Find where the given text appears and provide that cell's center as [x, y] coordinate. 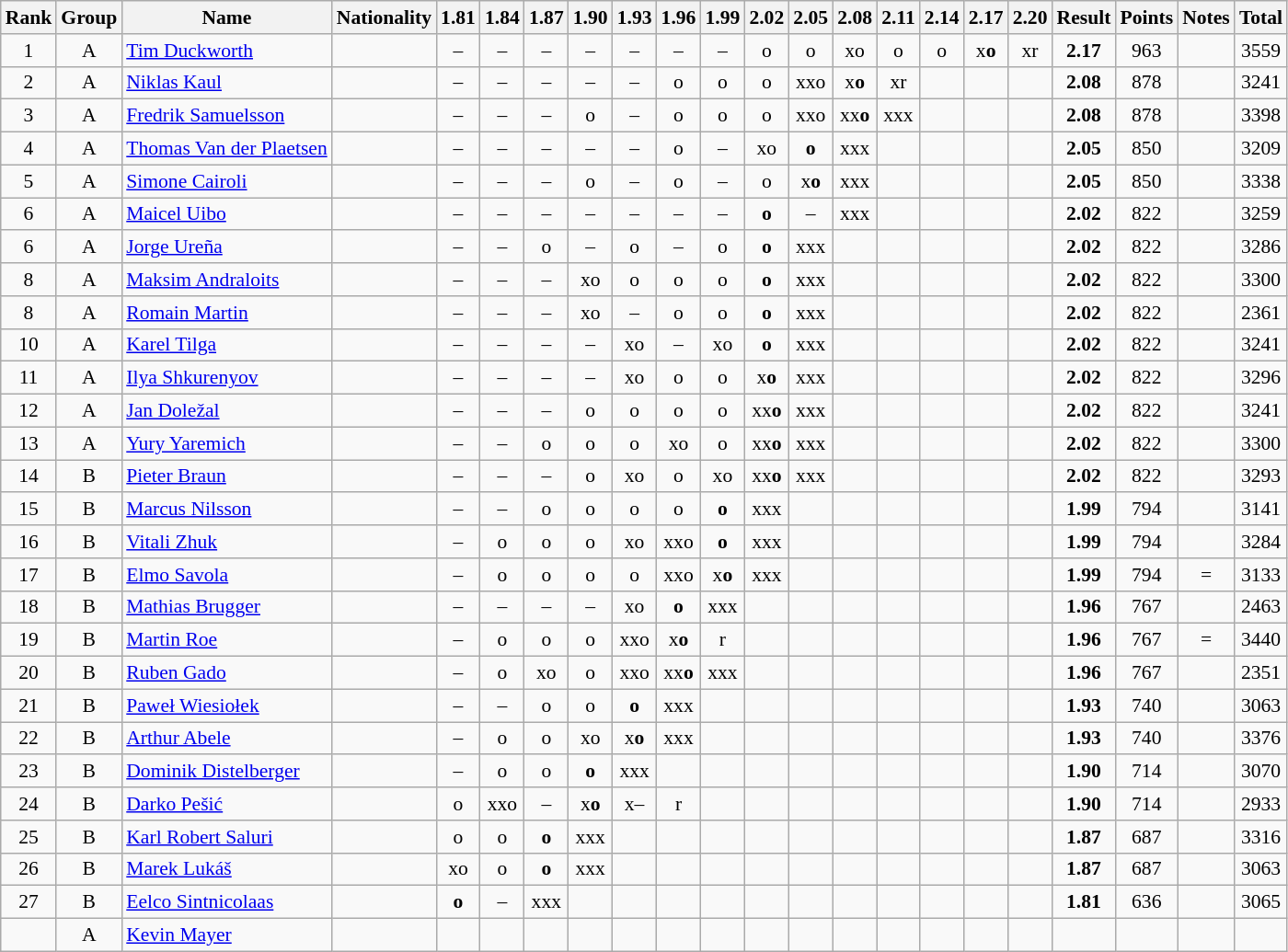
21 [29, 705]
Yury Yaremich [226, 443]
14 [29, 476]
3316 [1260, 837]
2.14 [942, 17]
Maksim Andraloits [226, 280]
20 [29, 673]
3133 [1260, 575]
x– [635, 804]
5 [29, 181]
Nationality [385, 17]
3284 [1260, 542]
26 [29, 869]
Maicel Uibo [226, 214]
3259 [1260, 214]
Kevin Mayer [226, 935]
Marcus Nilsson [226, 510]
636 [1146, 902]
1.84 [502, 17]
27 [29, 902]
2.11 [898, 17]
Romain Martin [226, 313]
Jorge Ureña [226, 247]
3376 [1260, 739]
Simone Cairoli [226, 181]
Karl Robert Saluri [226, 837]
2463 [1260, 607]
3398 [1260, 116]
2351 [1260, 673]
Group [88, 17]
Arthur Abele [226, 739]
Paweł Wiesiołek [226, 705]
18 [29, 607]
22 [29, 739]
3065 [1260, 902]
Name [226, 17]
3296 [1260, 378]
3559 [1260, 51]
17 [29, 575]
Ilya Shkurenyov [226, 378]
2933 [1260, 804]
3293 [1260, 476]
Marek Lukáš [226, 869]
16 [29, 542]
3338 [1260, 181]
Tim Duckworth [226, 51]
1 [29, 51]
Total [1260, 17]
3141 [1260, 510]
2.20 [1030, 17]
Jan Doležal [226, 411]
Pieter Braun [226, 476]
10 [29, 345]
Karel Tilga [226, 345]
Niklas Kaul [226, 83]
12 [29, 411]
3286 [1260, 247]
23 [29, 772]
Dominik Distelberger [226, 772]
Eelco Sintnicolaas [226, 902]
25 [29, 837]
3440 [1260, 640]
Result [1084, 17]
Martin Roe [226, 640]
3 [29, 116]
Vitali Zhuk [226, 542]
Elmo Savola [226, 575]
13 [29, 443]
Ruben Gado [226, 673]
19 [29, 640]
2 [29, 83]
Points [1146, 17]
24 [29, 804]
Fredrik Samuelsson [226, 116]
15 [29, 510]
Thomas Van der Plaetsen [226, 149]
Darko Pešić [226, 804]
3070 [1260, 772]
2361 [1260, 313]
Notes [1206, 17]
4 [29, 149]
Rank [29, 17]
Mathias Brugger [226, 607]
11 [29, 378]
963 [1146, 51]
3209 [1260, 149]
